Capture the cell that displays the provided text and extract its [x, y] central coordinate. 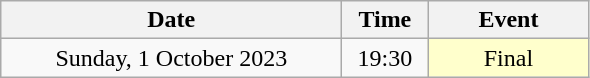
Time [385, 20]
19:30 [385, 58]
Final [508, 58]
Event [508, 20]
Sunday, 1 October 2023 [172, 58]
Date [172, 20]
